Detect which cell encompasses the target text, then output its [X, Y] center coordinate. 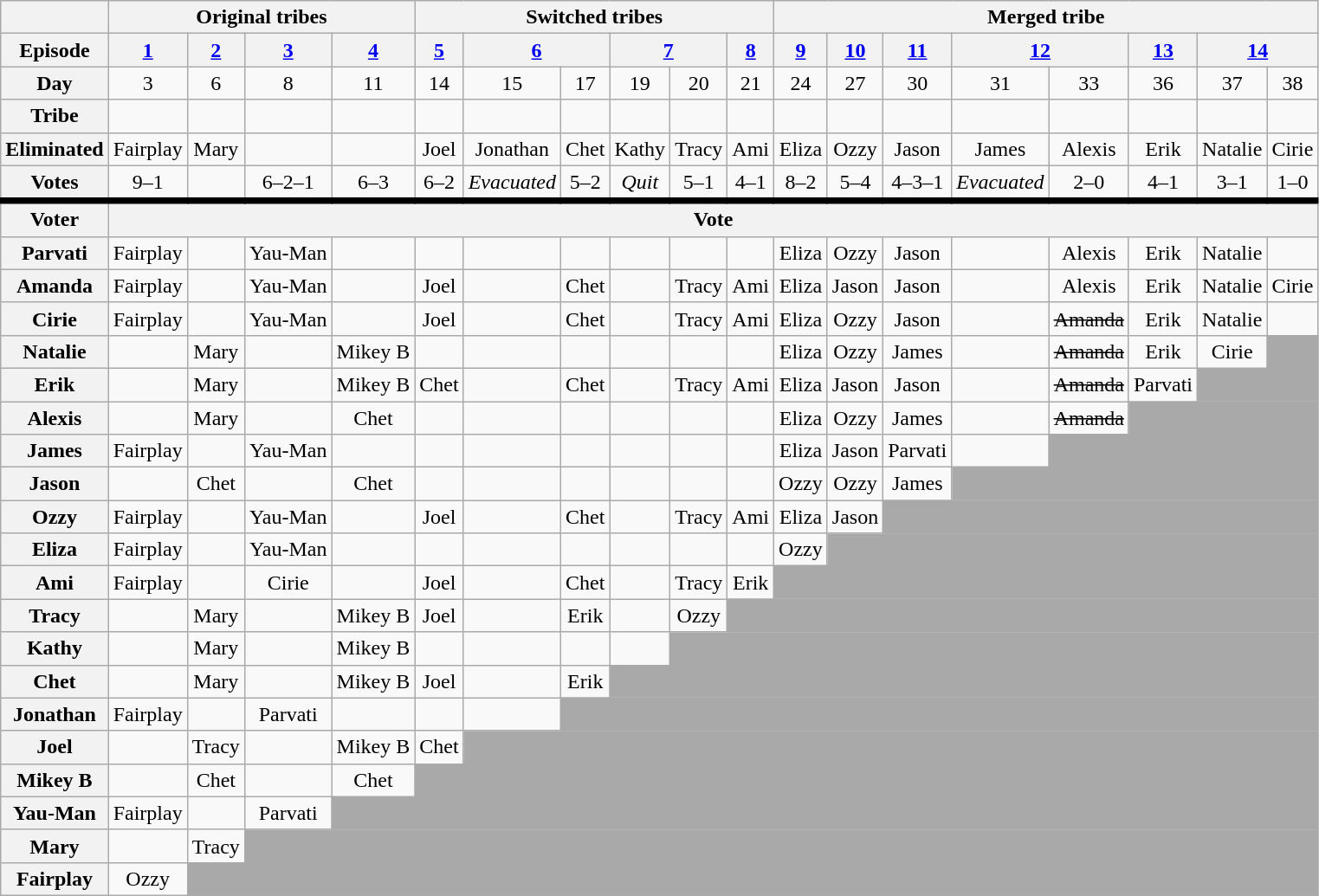
Episode [55, 50]
1–0 [1292, 184]
4–3–1 [918, 184]
12 [1041, 50]
4 [373, 50]
Voter [55, 218]
21 [751, 83]
Day [55, 83]
10 [855, 50]
Vote [714, 218]
33 [1089, 83]
Eliminated [55, 149]
24 [801, 83]
1 [147, 50]
5–4 [855, 184]
2 [216, 50]
Merged tribe [1046, 17]
5–1 [699, 184]
5–2 [585, 184]
19 [640, 83]
15 [512, 83]
37 [1232, 83]
9 [801, 50]
9–1 [147, 184]
5 [439, 50]
38 [1292, 83]
Original tribes [262, 17]
30 [918, 83]
6–2 [439, 184]
6–3 [373, 184]
3–1 [1232, 184]
Votes [55, 184]
8–2 [801, 184]
Quit [640, 184]
Tribe [55, 116]
6–2–1 [288, 184]
7 [669, 50]
13 [1162, 50]
36 [1162, 83]
27 [855, 83]
31 [1000, 83]
2–0 [1089, 184]
20 [699, 83]
Switched tribes [594, 17]
17 [585, 83]
